Capture the cell that displays the provided text and extract its [x, y] central coordinate. 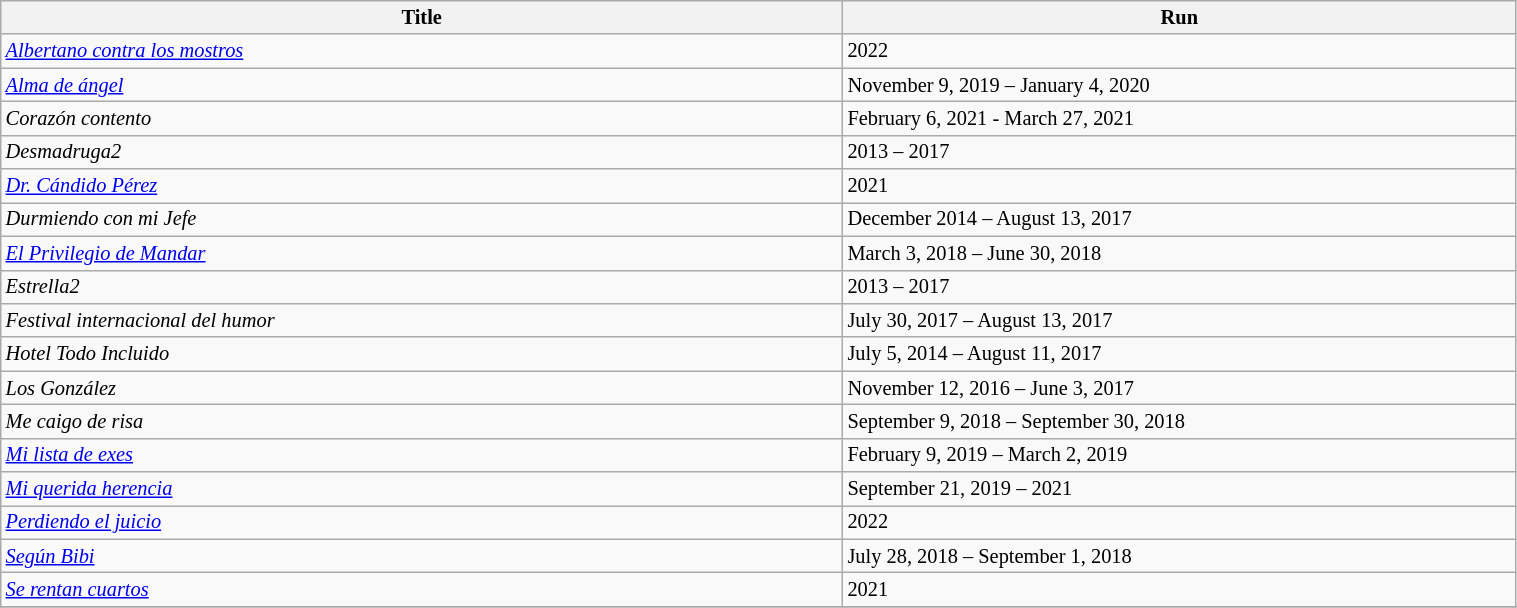
September 21, 2019 – 2021 [1180, 489]
Alma de ángel [422, 85]
February 9, 2019 – March 2, 2019 [1180, 455]
Hotel Todo Incluido [422, 354]
November 12, 2016 – June 3, 2017 [1180, 388]
December 2014 – August 13, 2017 [1180, 219]
Corazón contento [422, 118]
Dr. Cándido Pérez [422, 186]
El Privilegio de Mandar [422, 253]
Run [1180, 17]
February 6, 2021 - March 27, 2021 [1180, 118]
Durmiendo con mi Jefe [422, 219]
Albertano contra los mostros [422, 51]
September 9, 2018 – September 30, 2018 [1180, 421]
Desmadruga2 [422, 152]
Festival internacional del humor [422, 320]
July 28, 2018 – September 1, 2018 [1180, 556]
July 5, 2014 – August 11, 2017 [1180, 354]
Mi lista de exes [422, 455]
Se rentan cuartos [422, 589]
Me caigo de risa [422, 421]
July 30, 2017 – August 13, 2017 [1180, 320]
March 3, 2018 – June 30, 2018 [1180, 253]
Perdiendo el juicio [422, 522]
Según Bibi [422, 556]
Mi querida herencia [422, 489]
November 9, 2019 – January 4, 2020 [1180, 85]
Los González [422, 388]
Estrella2 [422, 287]
Title [422, 17]
